Capture the cell that displays the provided text and extract its [X, Y] central coordinate. 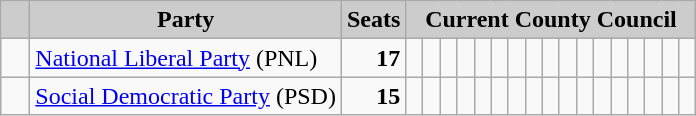
Social Democratic Party (PSD) [186, 96]
National Liberal Party (PNL) [186, 58]
Seats [373, 20]
15 [373, 96]
Party [186, 20]
17 [373, 58]
Current County Council [551, 20]
